Provide the [X, Y] coordinate of the cell's center where the given text is located.  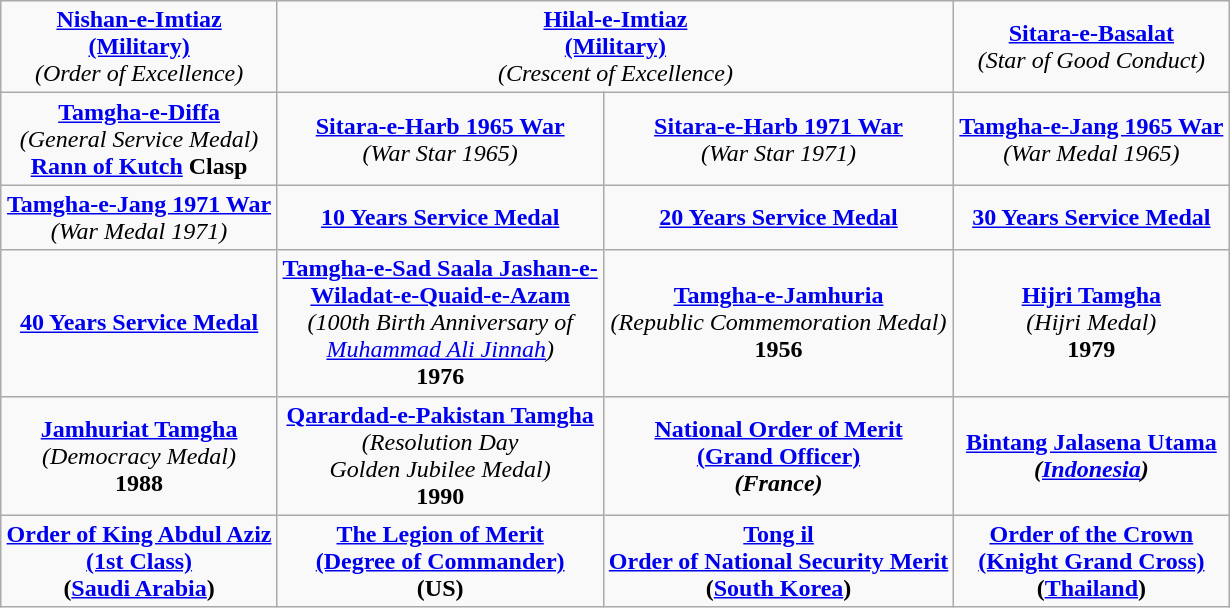
Jamhuriat Tamgha(Democracy Medal)1988 [139, 456]
Sitara-e-Harb 1971 War(War Star 1971) [778, 139]
Hilal-e-Imtiaz(Military)(Crescent of Excellence) [616, 47]
Order of King Abdul Aziz(1st Class)(Saudi Arabia) [139, 561]
30 Years Service Medal [1092, 218]
Tamgha-e-Sad Saala Jashan-e-Wiladat-e-Quaid-e-Azam(100th Birth Anniversary ofMuhammad Ali Jinnah)1976 [440, 323]
Hijri Tamgha(Hijri Medal)1979 [1092, 323]
Sitara-e-Harb 1965 War(War Star 1965) [440, 139]
Sitara-e-Basalat(Star of Good Conduct) [1092, 47]
Order of the Crown(Knight Grand Cross)(Thailand) [1092, 561]
20 Years Service Medal [778, 218]
Tamgha-e-Jamhuria(Republic Commemoration Medal)1956 [778, 323]
10 Years Service Medal [440, 218]
National Order of Merit(Grand Officer)(France) [778, 456]
Tamgha-e-Jang 1965 War(War Medal 1965) [1092, 139]
Tamgha-e-Diffa(General Service Medal)Rann of Kutch Clasp [139, 139]
Bintang Jalasena Utama(Indonesia) [1092, 456]
Qarardad-e-Pakistan Tamgha(Resolution DayGolden Jubilee Medal)1990 [440, 456]
40 Years Service Medal [139, 323]
The Legion of Merit(Degree of Commander)(US) [440, 561]
Tamgha-e-Jang 1971 War(War Medal 1971) [139, 218]
Nishan-e-Imtiaz(Military)(Order of Excellence) [139, 47]
Tong ilOrder of National Security Merit(South Korea) [778, 561]
